Return [x, y] of the center of cell containing provided text 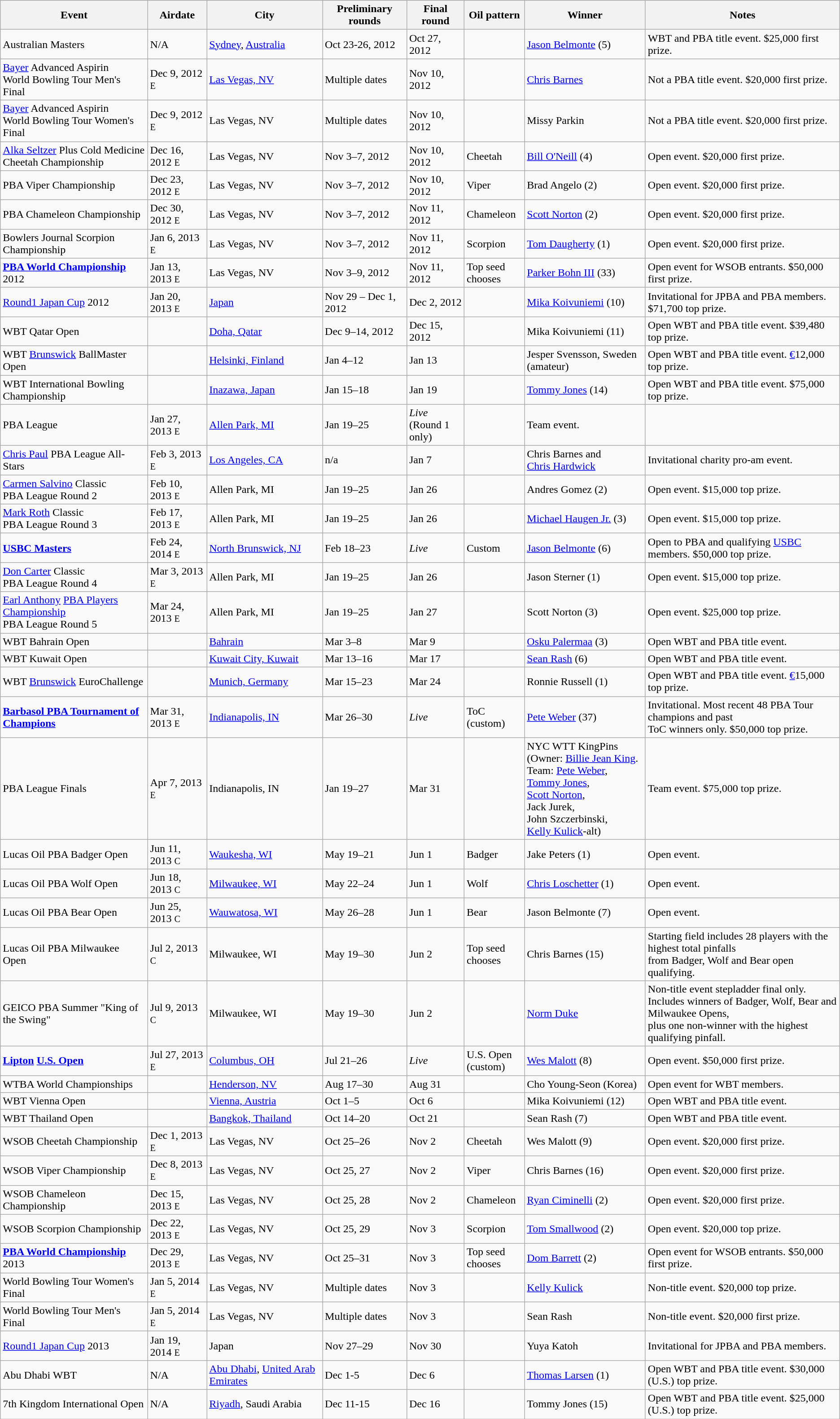
Henderson, NV [265, 1084]
Lucas Oil PBA Wolf Open [74, 883]
Badger [494, 854]
Doha, Qatar [265, 331]
Tommy Jones (14) [585, 390]
Open to PBA and qualifying USBC members. $50,000 top prize. [742, 548]
Bangkok, Thailand [265, 1118]
Jan 19, 2014 E [177, 1346]
Barbasol PBA Tournament of Champions [74, 717]
PBA Chameleon Championship [74, 215]
Jan 27 [435, 612]
Kuwait City, Kuwait [265, 659]
Jan 6, 2013 E [177, 243]
WSOB Cheetah Championship [74, 1141]
Don Carter ClassicPBA League Round 4 [74, 577]
Dec 11-15 [365, 1404]
Jan 15–18 [365, 390]
Oct 1–5 [365, 1101]
Nov 27–29 [365, 1346]
Jason Belmonte (5) [585, 44]
Nov 30 [435, 1346]
Ryan Ciminelli (2) [585, 1199]
Aug 31 [435, 1084]
Jan 7 [435, 461]
Ronnie Russell (1) [585, 681]
Mar 13–16 [365, 659]
Jesper Svensson, Sweden (amateur) [585, 360]
WBT Vienna Open [74, 1101]
Dec 9–14, 2012 [365, 331]
Feb 18–23 [365, 548]
May 26–28 [365, 912]
Jan 4–12 [365, 360]
Dec 15, 2013 E [177, 1199]
Feb 10, 2013 E [177, 489]
Jul 9, 2013 C [177, 1014]
Nov 29 – Dec 1, 2012 [365, 302]
Lipton U.S. Open [74, 1061]
Waukesha, WI [265, 854]
Open WBT and PBA title event. $30,000 (U.S.) top prize. [742, 1375]
Mar 9 [435, 641]
Lucas Oil PBA Badger Open [74, 854]
Invitational for JPBA and PBA members. [742, 1346]
Mar 17 [435, 659]
Oct 23-26, 2012 [365, 44]
WBT Kuwait Open [74, 659]
Jan 19–27 [365, 788]
U.S. Open(custom) [494, 1061]
WSOB Chameleon Championship [74, 1199]
Scott Norton (2) [585, 215]
Dec 6 [435, 1375]
Non-title event. $20,000 first prize. [742, 1316]
World Bowling Tour Women's Final [74, 1287]
Apr 7, 2013 E [177, 788]
Invitational for JPBA and PBA members. $71,700 top prize. [742, 302]
Cho Young-Seon (Korea) [585, 1084]
Abu Dhabi WBT [74, 1375]
Oct 25–31 [365, 1258]
Kelly Kulick [585, 1287]
Oct 25, 27 [365, 1171]
Bill O'Neill (4) [585, 156]
Bayer Advanced AspirinWorld Bowling Tour Men's Final [74, 79]
May 19–21 [365, 854]
WBT Qatar Open [74, 331]
PBA League Finals [74, 788]
Lucas Oil PBA Milwaukee Open [74, 954]
Yuya Katoh [585, 1346]
Oct 25, 28 [365, 1199]
North Brunswick, NJ [265, 548]
Open event. $50,000 first prize. [742, 1061]
Live(Round 1 only) [435, 425]
Wes Malott (8) [585, 1061]
Mika Koivuniemi (12) [585, 1101]
Sydney, Australia [265, 44]
Round1 Japan Cup 2013 [74, 1346]
Dec 23, 2012 E [177, 185]
Sean Rash (6) [585, 659]
Chris Paul PBA League All-Stars [74, 461]
Dec 16, 2012 E [177, 156]
Earl Anthony PBA Players ChampionshipPBA League Round 5 [74, 612]
Invitational. Most recent 48 PBA Tour champions and pastToC winners only. $50,000 top prize. [742, 717]
Jul 27, 2013 E [177, 1061]
Mar 24 [435, 681]
Feb 24, 2014 E [177, 548]
Parker Bohn III (33) [585, 273]
Non-title event. $20,000 top prize. [742, 1287]
Lucas Oil PBA Bear Open [74, 912]
Helsinki, Finland [265, 360]
Wolf [494, 883]
Sean Rash [585, 1316]
Airdate [177, 15]
Jun 18, 2013 C [177, 883]
Dec 8, 2013 E [177, 1171]
Oct 25–26 [365, 1141]
Dec 29, 2013 E [177, 1258]
Abu Dhabi, United Arab Emirates [265, 1375]
Mar 31 [435, 788]
WBT International Bowling Championship [74, 390]
Brad Angelo (2) [585, 185]
Tommy Jones (15) [585, 1404]
Wauwatosa, WI [265, 912]
Open WBT and PBA title event. €12,000 top prize. [742, 360]
Aug 17–30 [365, 1084]
Jason Belmonte (6) [585, 548]
WBT Brunswick BallMaster Open [74, 360]
PBA World Championship 2013 [74, 1258]
Jan 27, 2013 E [177, 425]
Preliminary rounds [365, 15]
Columbus, OH [265, 1061]
Los Angeles, CA [265, 461]
ToC (custom) [494, 717]
Alka Seltzer Plus Cold MedicineCheetah Championship [74, 156]
PBA World Championship 2012 [74, 273]
Andres Gomez (2) [585, 489]
Scott Norton (3) [585, 612]
Chris Barnes (15) [585, 954]
WBT Bahrain Open [74, 641]
Vienna, Austria [265, 1101]
Michael Haugen Jr. (3) [585, 519]
Pete Weber (37) [585, 717]
USBC Masters [74, 548]
Final round [435, 15]
Dom Barrett (2) [585, 1258]
Oct 25, 29 [365, 1229]
Bowlers Journal Scorpion Championship [74, 243]
Australian Masters [74, 44]
Dec 22, 2013 E [177, 1229]
WBT Thailand Open [74, 1118]
Mark Roth ClassicPBA League Round 3 [74, 519]
World Bowling Tour Men's Final [74, 1316]
Open WBT and PBA title event. €15,000 top prize. [742, 681]
GEICO PBA Summer "King of the Swing" [74, 1014]
Jun 11, 2013 C [177, 854]
Event [74, 15]
Mar 24, 2013 E [177, 612]
Jun 25, 2013 C [177, 912]
Dec 16 [435, 1404]
NYC WTT KingPins(Owner: Billie Jean King.Team: Pete Weber,Tommy Jones,Scott Norton,Jack Jurek,John Szczerbinski,Kelly Kulick-alt) [585, 788]
Bayer Advanced AspirinWorld Bowling Tour Women's Final [74, 121]
Oct 14–20 [365, 1118]
Open WBT and PBA title event. $25,000 (U.S.) top prize. [742, 1404]
Mika Koivuniemi (10) [585, 302]
Mar 3, 2013 E [177, 577]
Mar 15–23 [365, 681]
Missy Parkin [585, 121]
Mar 31, 2013 E [177, 717]
7th Kingdom International Open [74, 1404]
Open WBT and PBA title event. $39,480 top prize. [742, 331]
WTBA World Championships [74, 1084]
Mar 26–30 [365, 717]
Norm Duke [585, 1014]
Dec 1-5 [365, 1375]
Osku Palermaa (3) [585, 641]
Thomas Larsen (1) [585, 1375]
Inazawa, Japan [265, 390]
Jul 2, 2013 C [177, 954]
Mika Koivuniemi (11) [585, 331]
WSOB Scorpion Championship [74, 1229]
Jul 21–26 [365, 1061]
Open event. $20,000 top prize. [742, 1229]
Oct 27, 2012 [435, 44]
Dec 1, 2013 E [177, 1141]
n/a [365, 461]
Chris Barnes (16) [585, 1171]
Open event. $25,000 top prize. [742, 612]
Wes Malott (9) [585, 1141]
Mar 3–8 [365, 641]
City [265, 15]
Team event. [585, 425]
Oct 21 [435, 1118]
WSOB Viper Championship [74, 1171]
Jason Belmonte (7) [585, 912]
WBT Brunswick EuroChallenge [74, 681]
Starting field includes 28 players with the highest total pinfallsfrom Badger, Wolf and Bear open qualifying. [742, 954]
Sean Rash (7) [585, 1118]
Invitational charity pro-am event. [742, 461]
Open WBT and PBA title event. $75,000 top prize. [742, 390]
Open event for WBT members. [742, 1084]
Dec 30, 2012 E [177, 215]
Jan 20, 2013 E [177, 302]
Custom [494, 548]
Feb 3, 2013 E [177, 461]
Jake Peters (1) [585, 854]
PBA Viper Championship [74, 185]
PBA League [74, 425]
Round1 Japan Cup 2012 [74, 302]
Dec 15, 2012 [435, 331]
Notes [742, 15]
Carmen Salvino ClassicPBA League Round 2 [74, 489]
Tom Smallwood (2) [585, 1229]
Team event. $75,000 top prize. [742, 788]
Munich, Germany [265, 681]
Tom Daugherty (1) [585, 243]
Chris Loschetter (1) [585, 883]
Oil pattern [494, 15]
Feb 17, 2013 E [177, 519]
Dec 2, 2012 [435, 302]
Oct 6 [435, 1101]
Winner [585, 15]
WBT and PBA title event. $25,000 first prize. [742, 44]
Bahrain [265, 641]
Jason Sterner (1) [585, 577]
Riyadh, Saudi Arabia [265, 1404]
Nov 3–9, 2012 [365, 273]
Jan 13, 2013 E [177, 273]
Chris Barnes andChris Hardwick [585, 461]
Chris Barnes [585, 79]
Jan 13 [435, 360]
May 22–24 [365, 883]
Jan 19 [435, 390]
Bear [494, 912]
